From the cell containing the given text, extract its center point as [x, y] coordinate. 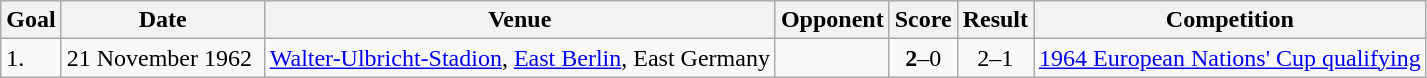
Score [923, 20]
Date [162, 20]
21 November 1962 [162, 58]
Goal [31, 20]
Competition [1230, 20]
1964 European Nations' Cup qualifying [1230, 58]
Venue [520, 20]
2–1 [995, 58]
2–0 [923, 58]
Opponent [832, 20]
1. [31, 58]
Result [995, 20]
Walter-Ulbricht-Stadion, East Berlin, East Germany [520, 58]
